Capture the cell that displays the provided text and extract its (X, Y) central coordinate. 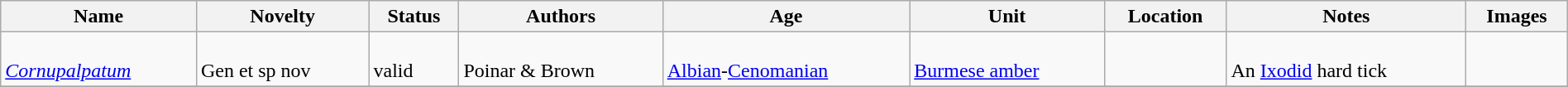
Unit (1007, 17)
Gen et sp nov (283, 60)
valid (414, 60)
Poinar & Brown (561, 60)
Novelty (283, 17)
Notes (1346, 17)
Burmese amber (1007, 60)
An Ixodid hard tick (1346, 60)
Images (1517, 17)
Status (414, 17)
Name (99, 17)
Location (1165, 17)
Age (786, 17)
Cornupalpatum (99, 60)
Authors (561, 17)
Albian-Cenomanian (786, 60)
